For the text-containing cell, return its midpoint in [X, Y] coordinate format. 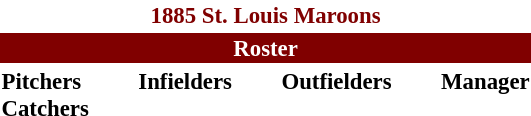
Roster [266, 48]
1885 St. Louis Maroons [266, 15]
